Search for the cell housing the specified text and yield its (x, y) center coordinate. 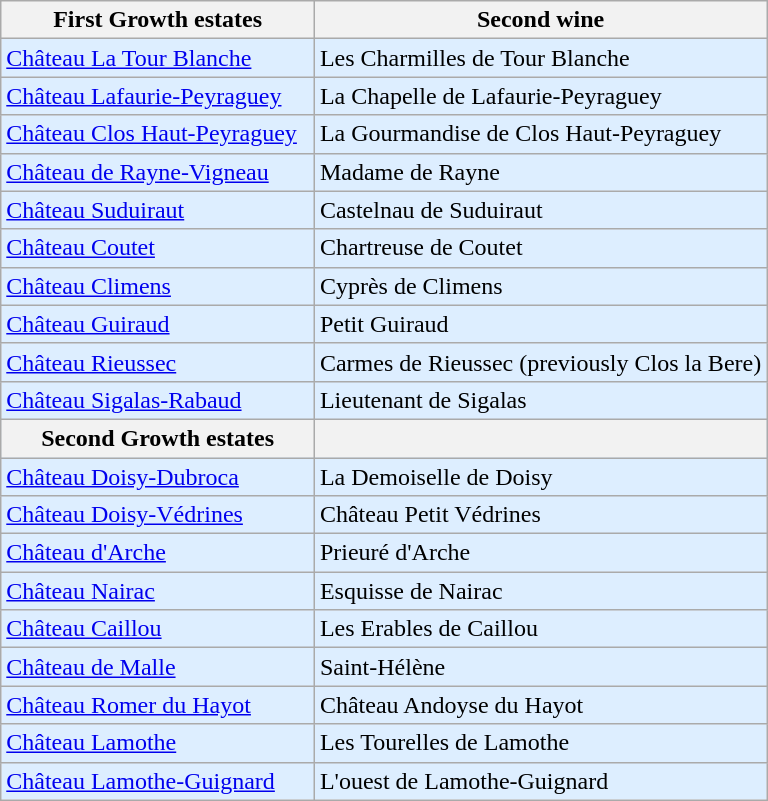
Château Lafaurie-Peyraguey (158, 96)
Château Clos Haut-Peyraguey (158, 134)
Château Climens (158, 286)
Château de Malle (158, 667)
Les Charmilles de Tour Blanche (540, 58)
Lieutenant de Sigalas (540, 400)
Les Erables de Caillou (540, 629)
Cyprès de Climens (540, 286)
Carmes de Rieussec (previously Clos la Bere) (540, 362)
Saint-Hélène (540, 667)
La Chapelle de Lafaurie-Peyraguey (540, 96)
First Growth estates (158, 20)
Château Coutet (158, 248)
Château Romer du Hayot (158, 705)
Petit Guiraud (540, 324)
Chartreuse de Coutet (540, 248)
Château Suduiraut (158, 210)
Madame de Rayne (540, 172)
Esquisse de Nairac (540, 591)
Château La Tour Blanche (158, 58)
Château d'Arche (158, 553)
Château Caillou (158, 629)
Château Lamothe-Guignard (158, 781)
Château Petit Védrines (540, 515)
L'ouest de Lamothe-Guignard (540, 781)
Château Doisy-Dubroca (158, 477)
Château Lamothe (158, 743)
Château Rieussec (158, 362)
Château Andoyse du Hayot (540, 705)
Château Guiraud (158, 324)
Second Growth estates (158, 438)
Château Sigalas-Rabaud (158, 400)
Les Tourelles de Lamothe (540, 743)
Château Nairac (158, 591)
Château Doisy-Védrines (158, 515)
La Demoiselle de Doisy (540, 477)
Second wine (540, 20)
La Gourmandise de Clos Haut-Peyraguey (540, 134)
Castelnau de Suduiraut (540, 210)
Château de Rayne-Vigneau (158, 172)
Prieuré d'Arche (540, 553)
